Scan for the cell matching the given text and deliver its (x, y) coordinate at center. 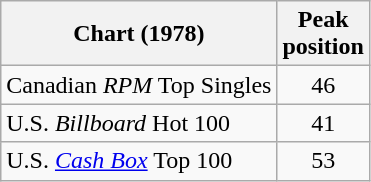
41 (323, 123)
Peakposition (323, 34)
46 (323, 85)
Canadian RPM Top Singles (139, 85)
U.S. Cash Box Top 100 (139, 161)
53 (323, 161)
Chart (1978) (139, 34)
U.S. Billboard Hot 100 (139, 123)
